Determine the (x, y) coordinate at the center of the cell enclosing the given text.  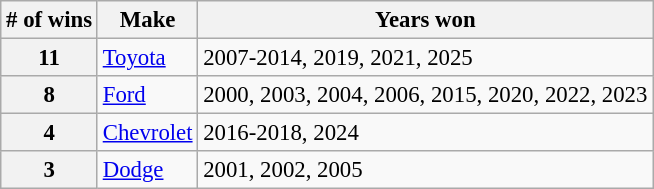
Years won (426, 20)
# of wins (50, 20)
Chevrolet (147, 133)
2000, 2003, 2004, 2006, 2015, 2020, 2022, 2023 (426, 95)
3 (50, 170)
8 (50, 95)
Ford (147, 95)
4 (50, 133)
2007-2014, 2019, 2021, 2025 (426, 58)
2001, 2002, 2005 (426, 170)
2016-2018, 2024 (426, 133)
Toyota (147, 58)
Dodge (147, 170)
11 (50, 58)
Make (147, 20)
